For the text-containing cell, return its midpoint in (x, y) coordinate format. 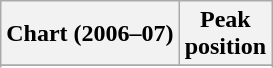
Chart (2006–07) (90, 34)
Peakposition (225, 34)
